Scan for the cell matching the given text and deliver its [X, Y] coordinate at center. 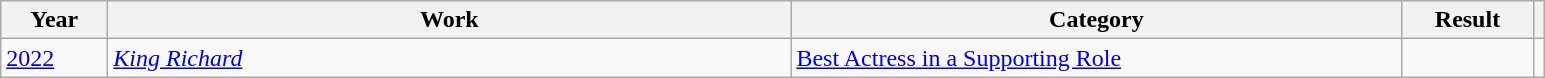
King Richard [450, 58]
Category [1096, 20]
Result [1468, 20]
2022 [54, 58]
Work [450, 20]
Year [54, 20]
Best Actress in a Supporting Role [1096, 58]
